For the text-containing cell, return its midpoint in (x, y) coordinate format. 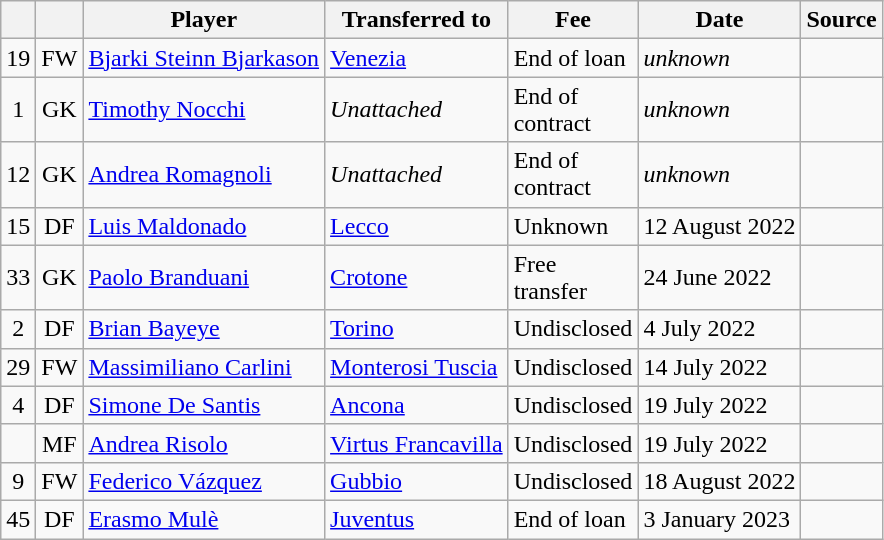
Date (720, 20)
1 (18, 110)
33 (18, 278)
Andrea Romagnoli (204, 174)
12 August 2022 (720, 226)
Timothy Nocchi (204, 110)
Federico Vázquez (204, 481)
MF (60, 443)
Torino (417, 329)
Venezia (417, 58)
Free transfer (573, 278)
Erasmo Mulè (204, 519)
Virtus Francavilla (417, 443)
Crotone (417, 278)
Monterosi Tuscia (417, 367)
Gubbio (417, 481)
Simone De Santis (204, 405)
19 (18, 58)
12 (18, 174)
Lecco (417, 226)
Fee (573, 20)
14 July 2022 (720, 367)
Massimiliano Carlini (204, 367)
2 (18, 329)
Bjarki Steinn Bjarkason (204, 58)
Luis Maldonado (204, 226)
3 January 2023 (720, 519)
Juventus (417, 519)
45 (18, 519)
Source (842, 20)
9 (18, 481)
Unknown (573, 226)
4 July 2022 (720, 329)
Transferred to (417, 20)
Paolo Branduani (204, 278)
Ancona (417, 405)
4 (18, 405)
Brian Bayeye (204, 329)
24 June 2022 (720, 278)
18 August 2022 (720, 481)
29 (18, 367)
Player (204, 20)
15 (18, 226)
Andrea Risolo (204, 443)
